Search for the cell housing the specified text and yield its [X, Y] center coordinate. 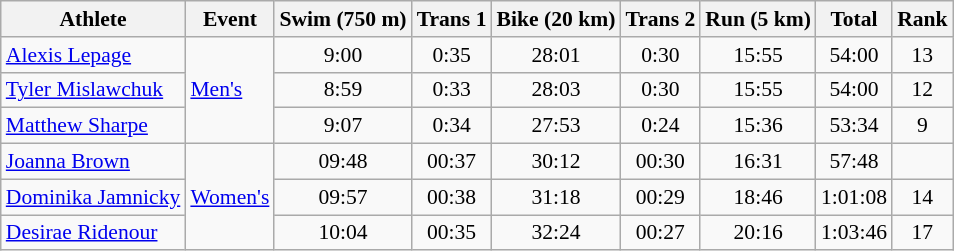
17 [922, 233]
00:37 [452, 162]
16:31 [758, 162]
Event [230, 19]
Total [854, 19]
14 [922, 197]
32:24 [556, 233]
9 [922, 126]
9:07 [342, 126]
Tyler Mislawchuk [94, 90]
00:29 [660, 197]
1:01:08 [854, 197]
0:33 [452, 90]
Women's [230, 198]
0:34 [452, 126]
00:27 [660, 233]
Bike (20 km) [556, 19]
13 [922, 55]
09:57 [342, 197]
1:03:46 [854, 233]
18:46 [758, 197]
28:03 [556, 90]
20:16 [758, 233]
31:18 [556, 197]
53:34 [854, 126]
Matthew Sharpe [94, 126]
15:36 [758, 126]
27:53 [556, 126]
0:24 [660, 126]
Rank [922, 19]
Desirae Ridenour [94, 233]
00:38 [452, 197]
9:00 [342, 55]
12 [922, 90]
Alexis Lepage [94, 55]
00:35 [452, 233]
00:30 [660, 162]
Athlete [94, 19]
8:59 [342, 90]
30:12 [556, 162]
Trans 2 [660, 19]
Run (5 km) [758, 19]
Trans 1 [452, 19]
Dominika Jamnicky [94, 197]
0:35 [452, 55]
09:48 [342, 162]
28:01 [556, 55]
Joanna Brown [94, 162]
Swim (750 m) [342, 19]
10:04 [342, 233]
Men's [230, 90]
57:48 [854, 162]
